Extract the (X, Y) coordinate from the center of the cell holding the provided text.  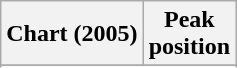
Peakposition (189, 34)
Chart (2005) (72, 34)
